Capture the cell that displays the provided text and extract its [X, Y] central coordinate. 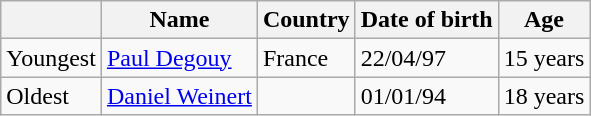
Youngest [52, 58]
22/04/97 [426, 58]
Date of birth [426, 20]
18 years [544, 96]
Daniel Weinert [179, 96]
Oldest [52, 96]
France [306, 58]
Age [544, 20]
Name [179, 20]
15 years [544, 58]
Paul Degouy [179, 58]
01/01/94 [426, 96]
Country [306, 20]
